Output the (X, Y) coordinate of the center of the cell containing the given text.  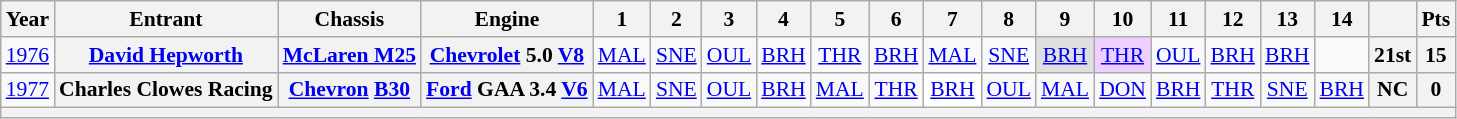
Chassis (350, 19)
DON (1122, 90)
21st (1392, 55)
5 (840, 19)
1977 (28, 90)
Chevron B30 (350, 90)
Ford GAA 3.4 V6 (507, 90)
1 (622, 19)
15 (1436, 55)
8 (1008, 19)
11 (1178, 19)
McLaren M25 (350, 55)
4 (784, 19)
10 (1122, 19)
Pts (1436, 19)
1976 (28, 55)
2 (676, 19)
David Hepworth (166, 55)
7 (952, 19)
Engine (507, 19)
13 (1288, 19)
Chevrolet 5.0 V8 (507, 55)
Charles Clowes Racing (166, 90)
6 (896, 19)
Entrant (166, 19)
0 (1436, 90)
3 (729, 19)
Year (28, 19)
12 (1232, 19)
14 (1342, 19)
NC (1392, 90)
9 (1065, 19)
